Provide the [x, y] coordinate of the cell's center where the given text is located.  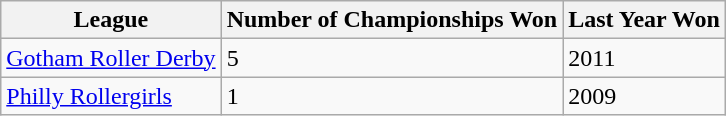
Number of Championships Won [392, 20]
Philly Rollergirls [111, 96]
5 [392, 58]
1 [392, 96]
2011 [644, 58]
League [111, 20]
Last Year Won [644, 20]
2009 [644, 96]
Gotham Roller Derby [111, 58]
